Locate the cell with the specified text and output its [X, Y] center coordinate. 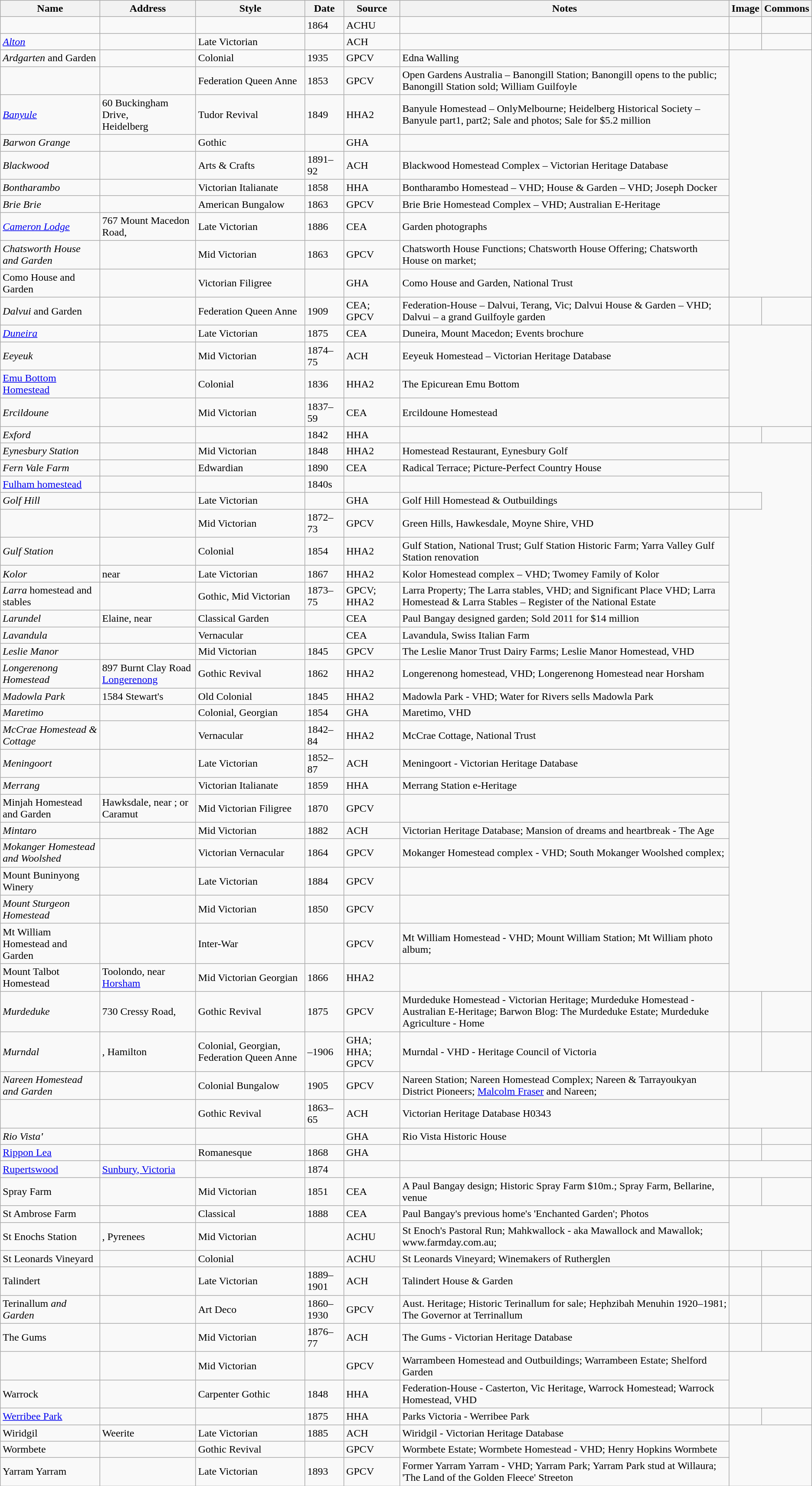
Maretimo, VHD [565, 713]
near [147, 574]
Radical Terrace; Picture-Perfect Country House [565, 468]
The Leslie Manor Trust Dairy Farms; Leslie Manor Homestead, VHD [565, 652]
Werribee Park [50, 1416]
Banyule Homestead – OnlyMelbourne; Heidelberg Historical Society – Banyule part1, part2; Sale and photos; Sale for $5.2 million [565, 115]
Lavandula, Swiss Italian Farm [565, 635]
Wiridgil - Victorian Heritage Database [565, 1433]
Toolondo, near Horsham [147, 977]
Chatsworth House and Garden [50, 254]
1842 [324, 435]
Mount Buninyong Winery [50, 881]
St Enochs Station [50, 1237]
1872–73 [324, 523]
Hawksdale, near ; or Caramut [147, 808]
GPCV; HHA2 [372, 596]
1863–65 [324, 1114]
Larra homestead and stables [50, 596]
Weerite [147, 1433]
St Leonards Vineyard [50, 1259]
Eynesbury Station [50, 451]
Name [50, 9]
Cameron Lodge [50, 226]
Source [372, 9]
Talindert House & Garden [565, 1281]
1905 [324, 1086]
Tudor Revival [250, 115]
Ardgarten and Garden [50, 58]
Victorian Heritage Database; Mansion of dreams and heartbreak - The Age [565, 830]
1859 [324, 786]
McCrae Cottage, National Trust [565, 735]
The Gums [50, 1337]
Former Yarram Yarram - VHD; Yarram Park; Yarram Park stud at Willaura; 'The Land of the Golden Fleece' Streeton [565, 1472]
St Leonards Vineyard; Winemakers of Rutherglen [565, 1259]
Art Deco [250, 1309]
1868 [324, 1153]
Fulham homestead [50, 484]
, Hamilton [147, 1052]
Eeyeuk [50, 356]
Open Gardens Australia – Banongill Station; Banongill opens to the public; Banongill Station sold; William Guilfoyle [565, 81]
Rupertswood [50, 1169]
Barwon Grange [50, 143]
Kolor [50, 574]
Gulf Station, National Trust; Gulf Station Historic Farm; Yarra Valley Gulf Station renovation [565, 551]
Brie Brie [50, 204]
Murndal [50, 1052]
Gothic, Mid Victorian [250, 596]
Leslie Manor [50, 652]
1584 Stewart's [147, 696]
60 Buckingham Drive,Heidelberg [147, 115]
Inter-War [250, 943]
Meningoort [50, 764]
Mid Victorian Georgian [250, 977]
Classical Garden [250, 618]
Date [324, 9]
Rippon Lea [50, 1153]
St Ambrose Farm [50, 1214]
Arts & Crafts [250, 165]
Notes [565, 9]
American Bungalow [250, 204]
Duneira [50, 334]
Bontharambo [50, 187]
1866 [324, 977]
Mokanger Homestead complex - VHD; South Mokanger Woolshed complex; [565, 853]
1850 [324, 909]
Gothic [250, 143]
Emu Bottom Homestead [50, 384]
1862 [324, 674]
Como House and Garden, National Trust [565, 283]
Colonial, Georgian, Federation Queen Anne [250, 1052]
Nareen Station; Nareen Homestead Complex; Nareen & Tarrayoukyan District Pioneers; Malcolm Fraser and Nareen; [565, 1086]
1842–84 [324, 735]
A Paul Bangay design; Historic Spray Farm $10m.; Spray Farm, Bellarine, venue [565, 1191]
Murdeduke [50, 1011]
Carpenter Gothic [250, 1394]
Eeyeuk Homestead – Victorian Heritage Database [565, 356]
Wormbete [50, 1450]
Ercildoune [50, 412]
Paul Bangay designed garden; Sold 2011 for $14 million [565, 618]
Mount Sturgeon Homestead [50, 909]
McCrae Homestead & Cottage [50, 735]
Kolor Homestead complex – VHD; Twomey Family of Kolor [565, 574]
Rio Vista' [50, 1136]
–1906 [324, 1052]
Nareen Homestead and Garden [50, 1086]
1851 [324, 1191]
897 Burnt Clay Road Longerenong [147, 674]
Merrang [50, 786]
Parks Victoria - Werribee Park [565, 1416]
Wormbete Estate; Wormbete Homestead - VHD; Henry Hopkins Wormbete [565, 1450]
Madowla Park [50, 696]
Mount Talbot Homestead [50, 977]
Victorian Vernacular [250, 853]
Sunbury, Victoria [147, 1169]
Yarram Yarram [50, 1472]
Talindert [50, 1281]
Garden photographs [565, 226]
Homestead Restaurant, Eynesbury Golf [565, 451]
Style [250, 9]
Golf Hill [50, 501]
Edwardian [250, 468]
GHA; HHA; GPCV [372, 1052]
Paul Bangay's previous home's 'Enchanted Garden'; Photos [565, 1214]
Aust. Heritage; Historic Terinallum for sale; Hephzibah Menuhin 1920–1981; The Governor at Terrinallum [565, 1309]
Longerenong homestead, VHD; Longerenong Homestead near Horsham [565, 674]
1849 [324, 115]
1837–59 [324, 412]
1890 [324, 468]
Lavandula [50, 635]
Gulf Station [50, 551]
The Gums - Victorian Heritage Database [565, 1337]
Rio Vista Historic House [565, 1136]
1909 [324, 312]
1891–92 [324, 165]
730 Cressy Road, [147, 1011]
Spray Farm [50, 1191]
1893 [324, 1472]
Mintaro [50, 830]
1874 [324, 1169]
Victorian Heritage Database H0343 [565, 1114]
Meningoort - Victorian Heritage Database [565, 764]
Wiridgil [50, 1433]
Old Colonial [250, 696]
Address [147, 9]
St Enoch's Pastoral Run; Mahkwallock - aka Mawallock and Mawallok; www.farmday.com.au; [565, 1237]
Warrambeen Homestead and Outbuildings; Warrambeen Estate; Shelford Garden [565, 1366]
1874–75 [324, 356]
Mokanger Homestead and Woolshed [50, 853]
Brie Brie Homestead Complex – VHD; Australian E-Heritage [565, 204]
Mt William Homestead and Garden [50, 943]
1858 [324, 187]
Blackwood [50, 165]
767 Mount Macedon Road, [147, 226]
Merrang Station e-Heritage [565, 786]
1884 [324, 881]
1876–77 [324, 1337]
1935 [324, 58]
1840s [324, 484]
Maretimo [50, 713]
Elaine, near [147, 618]
1888 [324, 1214]
1870 [324, 808]
Banyule [50, 115]
Mid Victorian Filigree [250, 808]
1882 [324, 830]
Fern Vale Farm [50, 468]
Blackwood Homestead Complex – Victorian Heritage Database [565, 165]
Larra Property; The Larra stables, VHD; and Significant Place VHD; Larra Homestead & Larra Stables – Register of the National Estate [565, 596]
Federation-House – Dalvui, Terang, Vic; Dalvui House & Garden – VHD; Dalvui – a grand Guilfoyle garden [565, 312]
Federation-House - Casterton, Vic Heritage, Warrock Homestead; Warrock Homestead, VHD [565, 1394]
Chatsworth House Functions; Chatsworth House Offering; Chatsworth House on market; [565, 254]
Victorian Filigree [250, 283]
, Pyrenees [147, 1237]
Como House and Garden [50, 283]
Alton [50, 42]
Murndal - VHD - Heritage Council of Victoria [565, 1052]
Dalvui and Garden [50, 312]
Exford [50, 435]
Colonial, Georgian [250, 713]
1867 [324, 574]
Edna Walling [565, 58]
Golf Hill Homestead & Outbuildings [565, 501]
Larundel [50, 618]
Mt William Homestead - VHD; Mount William Station; Mt William photo album; [565, 943]
1836 [324, 384]
Image [745, 9]
Bontharambo Homestead – VHD; House & Garden – VHD; Joseph Docker [565, 187]
Longerenong Homestead [50, 674]
Colonial Bungalow [250, 1086]
Madowla Park - VHD; Water for Rivers sells Madowla Park [565, 696]
Romanesque [250, 1153]
1889–1901 [324, 1281]
The Epicurean Emu Bottom [565, 384]
Commons [787, 9]
1860–1930 [324, 1309]
Ercildoune Homestead [565, 412]
1873–75 [324, 596]
1852–87 [324, 764]
Classical [250, 1214]
Warrock [50, 1394]
Minjah Homestead and Garden [50, 808]
Green Hills, Hawkesdale, Moyne Shire, VHD [565, 523]
1853 [324, 81]
1886 [324, 226]
CEA; GPCV [372, 312]
1885 [324, 1433]
Terinallum and Garden [50, 1309]
Duneira, Mount Macedon; Events brochure [565, 334]
